From the cell containing the given text, extract its center point as [x, y] coordinate. 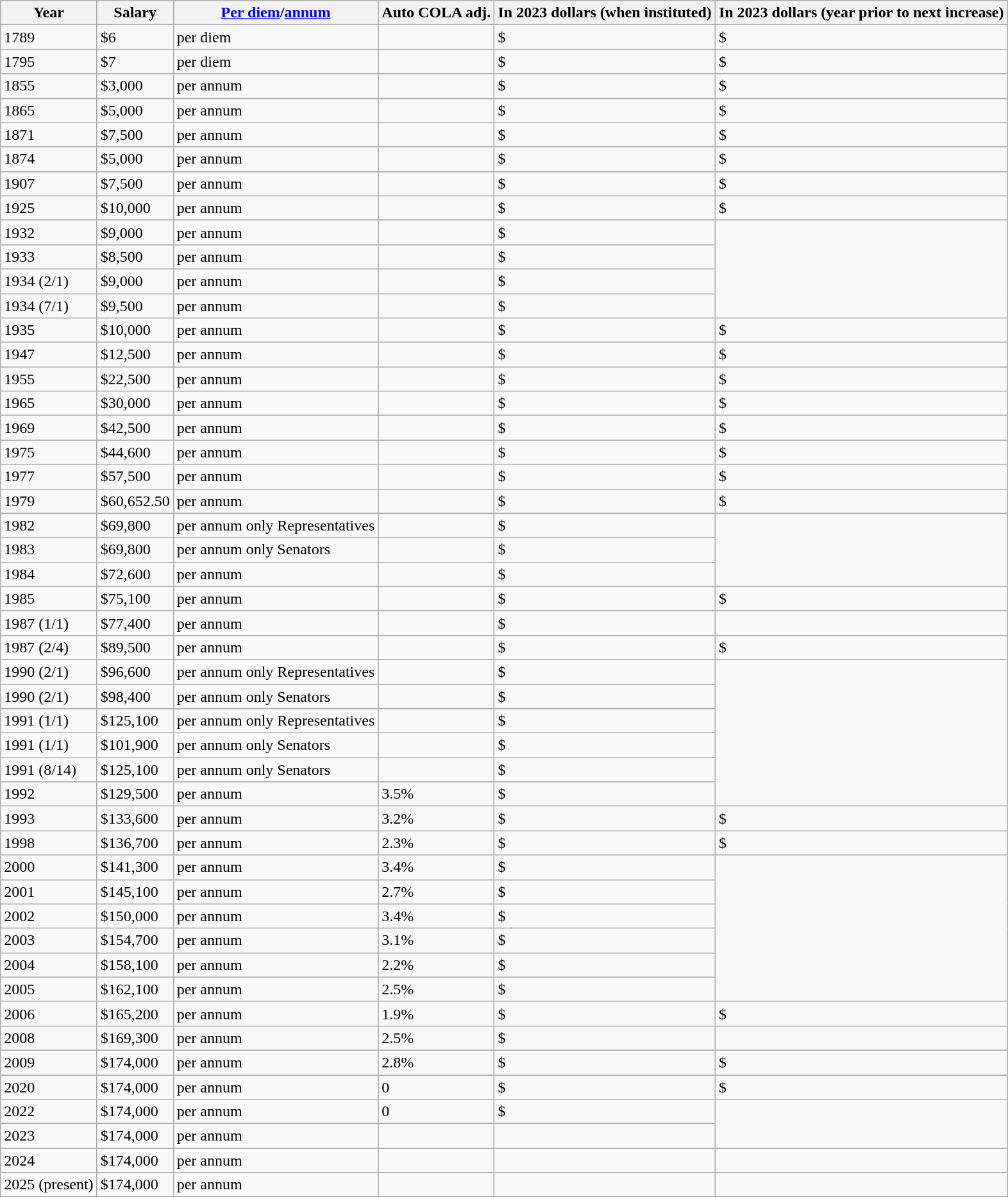
$98,400 [135, 696]
Auto COLA adj. [436, 13]
1789 [49, 37]
$101,900 [135, 745]
$145,100 [135, 892]
$136,700 [135, 843]
1955 [49, 379]
2009 [49, 1062]
2005 [49, 989]
$42,500 [135, 428]
$169,300 [135, 1038]
$165,200 [135, 1014]
1.9% [436, 1014]
$154,700 [135, 940]
$8,500 [135, 257]
2008 [49, 1038]
$96,600 [135, 672]
1969 [49, 428]
$89,500 [135, 647]
$77,400 [135, 623]
1932 [49, 232]
1998 [49, 843]
1975 [49, 452]
1795 [49, 62]
2.8% [436, 1062]
2.3% [436, 843]
$129,500 [135, 794]
1934 (7/1) [49, 306]
Year [49, 13]
1979 [49, 501]
2020 [49, 1087]
2002 [49, 916]
$12,500 [135, 355]
Per diem/annum [276, 13]
$9,500 [135, 306]
1933 [49, 257]
2025 (present) [49, 1185]
$141,300 [135, 867]
$72,600 [135, 574]
2022 [49, 1112]
$44,600 [135, 452]
$162,100 [135, 989]
2003 [49, 940]
$30,000 [135, 403]
1982 [49, 525]
$3,000 [135, 86]
1987 (1/1) [49, 623]
$158,100 [135, 965]
1993 [49, 819]
3.2% [436, 819]
1934 (2/1) [49, 281]
Salary [135, 13]
1985 [49, 598]
1992 [49, 794]
1965 [49, 403]
$60,652.50 [135, 501]
$6 [135, 37]
$57,500 [135, 477]
2001 [49, 892]
1991 (8/14) [49, 770]
1925 [49, 208]
1977 [49, 477]
In 2023 dollars (when instituted) [605, 13]
2.7% [436, 892]
3.1% [436, 940]
2004 [49, 965]
2024 [49, 1160]
$75,100 [135, 598]
$150,000 [135, 916]
In 2023 dollars (year prior to next increase) [861, 13]
1983 [49, 550]
$133,600 [135, 819]
1907 [49, 183]
1935 [49, 330]
1947 [49, 355]
1874 [49, 159]
1987 (2/4) [49, 647]
1865 [49, 110]
2023 [49, 1136]
2.2% [436, 965]
1871 [49, 135]
1984 [49, 574]
2000 [49, 867]
1855 [49, 86]
3.5% [436, 794]
$7 [135, 62]
2006 [49, 1014]
$22,500 [135, 379]
